Return (X, Y) of the center of cell containing provided text 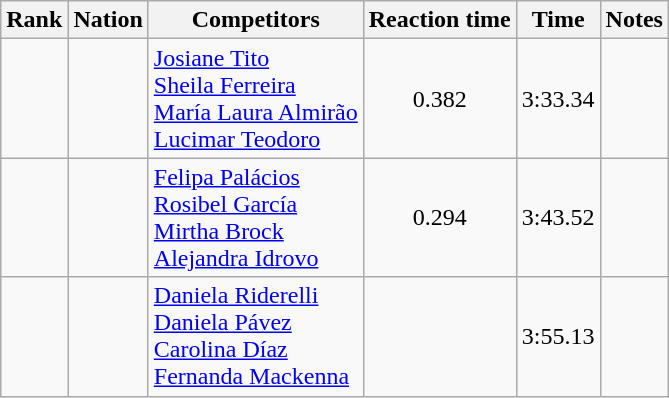
Reaction time (440, 20)
3:43.52 (558, 218)
Rank (34, 20)
Daniela RiderelliDaniela PávezCarolina DíazFernanda Mackenna (256, 336)
3:55.13 (558, 336)
0.382 (440, 98)
Felipa PaláciosRosibel GarcíaMirtha BrockAlejandra Idrovo (256, 218)
Notes (634, 20)
Competitors (256, 20)
0.294 (440, 218)
Nation (108, 20)
Josiane TitoSheila FerreiraMaría Laura AlmirãoLucimar Teodoro (256, 98)
Time (558, 20)
3:33.34 (558, 98)
